Find where the given text appears and provide that cell's center as [x, y] coordinate. 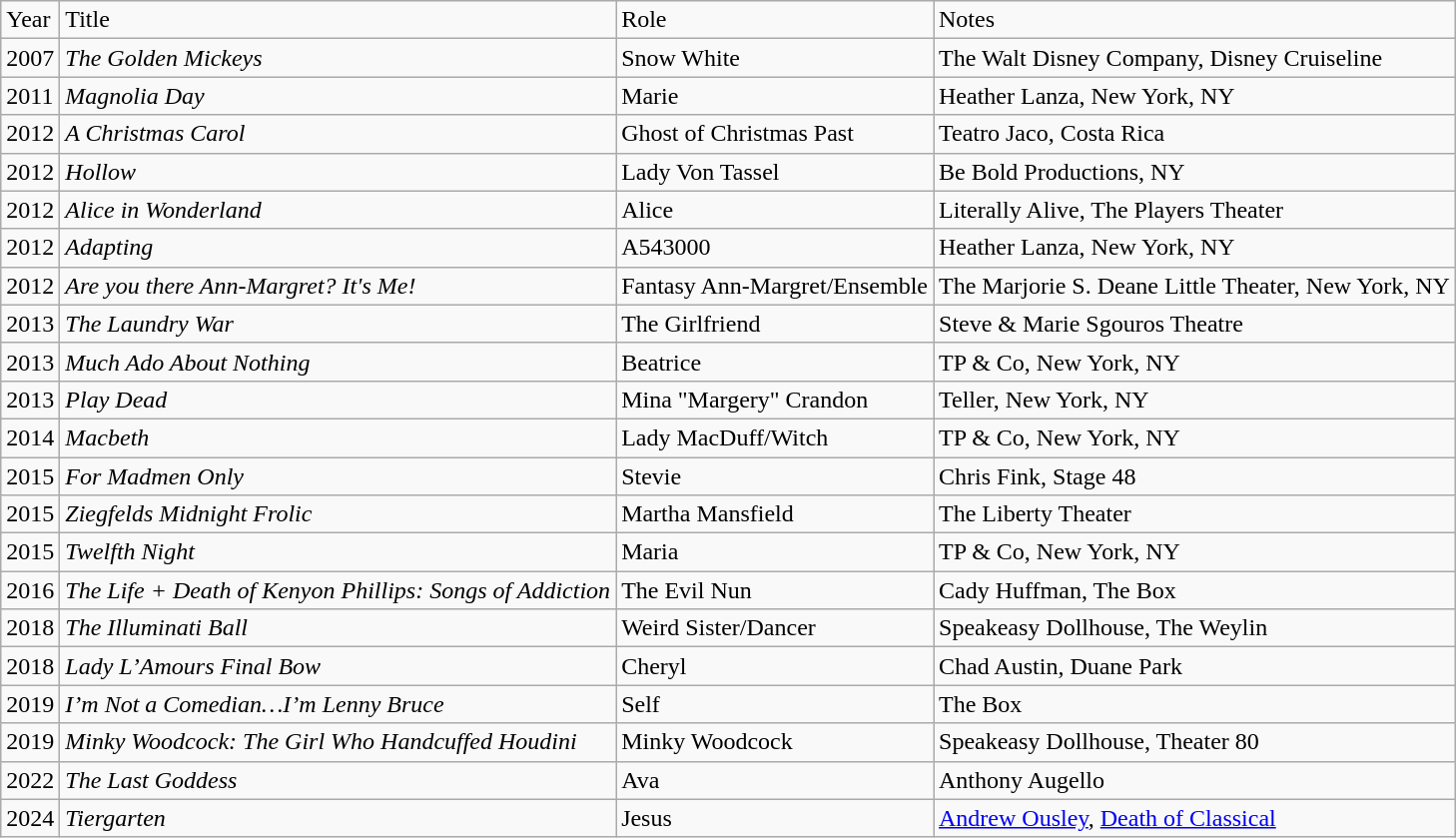
Are you there Ann-Margret? It's Me! [338, 286]
Hollow [338, 172]
Play Dead [338, 400]
The Marjorie S. Deane Little Theater, New York, NY [1194, 286]
Chris Fink, Stage 48 [1194, 476]
The Life + Death of Kenyon Phillips: Songs of Addiction [338, 590]
Weird Sister/Dancer [775, 628]
Lady MacDuff/Witch [775, 437]
Maria [775, 552]
Minky Woodcock [775, 742]
Chad Austin, Duane Park [1194, 666]
Jesus [775, 818]
The Golden Mickeys [338, 58]
Lady Von Tassel [775, 172]
Be Bold Productions, NY [1194, 172]
2007 [30, 58]
A Christmas Carol [338, 134]
2024 [30, 818]
Speakeasy Dollhouse, Theater 80 [1194, 742]
Alice in Wonderland [338, 210]
2016 [30, 590]
Notes [1194, 20]
Andrew Ousley, Death of Classical [1194, 818]
Self [775, 704]
Ziegfelds Midnight Frolic [338, 514]
Magnolia Day [338, 96]
Teller, New York, NY [1194, 400]
Tiergarten [338, 818]
Teatro Jaco, Costa Rica [1194, 134]
The Walt Disney Company, Disney Cruiseline [1194, 58]
2011 [30, 96]
Year [30, 20]
Snow White [775, 58]
Ghost of Christmas Past [775, 134]
Fantasy Ann-Margret/Ensemble [775, 286]
Beatrice [775, 362]
Lady L’Amours Final Bow [338, 666]
The Illuminati Ball [338, 628]
Title [338, 20]
Marie [775, 96]
Macbeth [338, 437]
Martha Mansfield [775, 514]
Role [775, 20]
Alice [775, 210]
The Liberty Theater [1194, 514]
The Last Goddess [338, 780]
Stevie [775, 476]
Steve & Marie Sgouros Theatre [1194, 324]
Cady Huffman, The Box [1194, 590]
Anthony Augello [1194, 780]
Cheryl [775, 666]
2022 [30, 780]
The Laundry War [338, 324]
Speakeasy Dollhouse, The Weylin [1194, 628]
2014 [30, 437]
For Madmen Only [338, 476]
Twelfth Night [338, 552]
Adapting [338, 248]
The Box [1194, 704]
A543000 [775, 248]
Ava [775, 780]
Literally Alive, The Players Theater [1194, 210]
Mina "Margery" Crandon [775, 400]
Much Ado About Nothing [338, 362]
I’m Not a Comedian…I’m Lenny Bruce [338, 704]
The Girlfriend [775, 324]
The Evil Nun [775, 590]
Minky Woodcock: The Girl Who Handcuffed Houdini [338, 742]
